Return (x, y) of the center of cell containing provided text 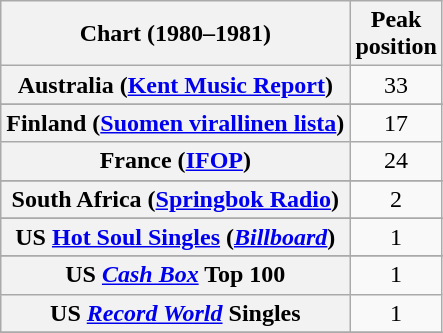
24 (396, 161)
US Hot Soul Singles (Billboard) (176, 237)
US Record World Singles (176, 313)
US Cash Box Top 100 (176, 275)
Australia (Kent Music Report) (176, 85)
Chart (1980–1981) (176, 34)
17 (396, 123)
Finland (Suomen virallinen lista) (176, 123)
France (IFOP) (176, 161)
2 (396, 199)
South Africa (Springbok Radio) (176, 199)
Peakposition (396, 34)
33 (396, 85)
